Return the (x, y) coordinate for the center point of the cell that contains the specified text.  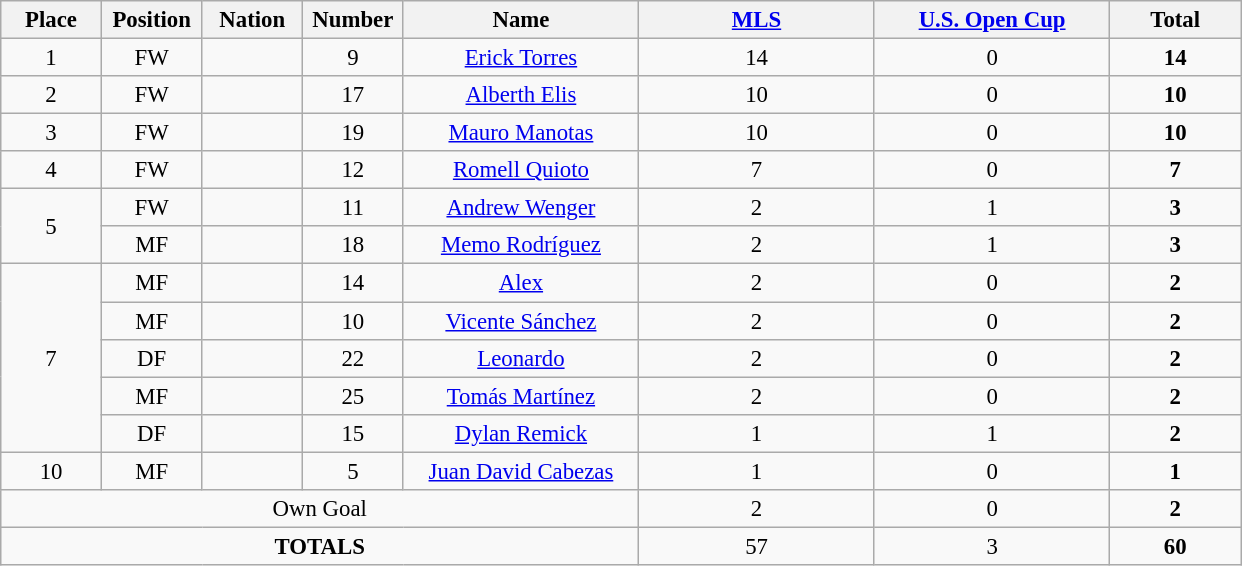
Romell Quioto (521, 170)
Alberth Elis (521, 95)
MLS (757, 20)
Tomás Martínez (521, 396)
9 (354, 58)
Place (52, 20)
Leonardo (521, 358)
17 (354, 95)
19 (354, 133)
Juan David Cabezas (521, 471)
Erick Torres (521, 58)
Name (521, 20)
11 (354, 208)
Andrew Wenger (521, 208)
60 (1176, 546)
Nation (252, 20)
Memo Rodríguez (521, 245)
25 (354, 396)
18 (354, 245)
Total (1176, 20)
22 (354, 358)
TOTALS (320, 546)
12 (354, 170)
4 (52, 170)
15 (354, 433)
Alex (521, 283)
Number (354, 20)
Own Goal (320, 509)
57 (757, 546)
U.S. Open Cup (992, 20)
Mauro Manotas (521, 133)
Position (152, 20)
Dylan Remick (521, 433)
Vicente Sánchez (521, 321)
